Search for the cell housing the specified text and yield its [X, Y] center coordinate. 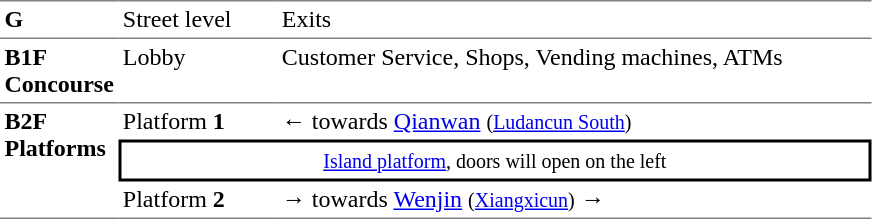
← towards Qianwan (Ludancun South) [574, 122]
B1FConcourse [59, 71]
Island platform, doors will open on the left [494, 161]
Lobby [198, 71]
Customer Service, Shops, Vending machines, ATMs [574, 71]
Exits [574, 19]
Street level [198, 19]
G [59, 19]
Platform 1 [198, 122]
